For the text-containing cell, return its midpoint in (X, Y) coordinate format. 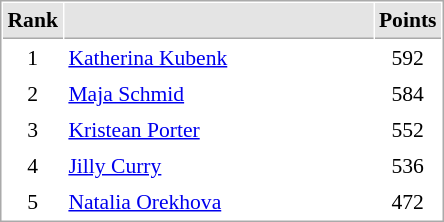
3 (32, 129)
5 (32, 201)
Rank (32, 21)
536 (408, 165)
Kristean Porter (218, 129)
Jilly Curry (218, 165)
1 (32, 57)
Maja Schmid (218, 93)
584 (408, 93)
Natalia Orekhova (218, 201)
2 (32, 93)
4 (32, 165)
552 (408, 129)
592 (408, 57)
472 (408, 201)
Points (408, 21)
Katherina Kubenk (218, 57)
